Pinpoint the cell where the given text exists, returning its [x, y] midpoint coordinate. 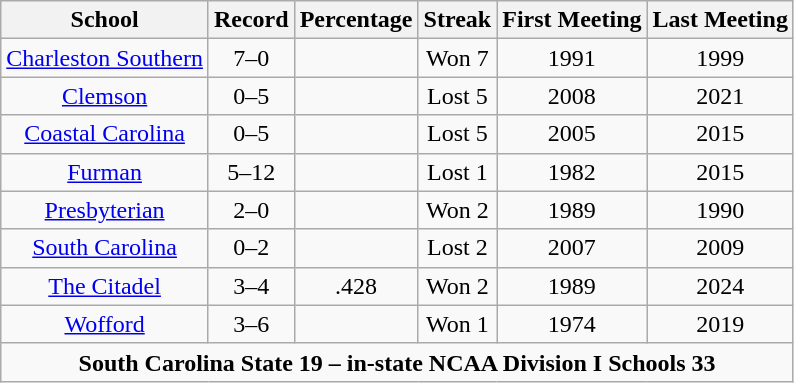
3–4 [251, 286]
First Meeting [572, 20]
Wofford [105, 324]
Lost 2 [458, 248]
2021 [720, 96]
Charleston Southern [105, 58]
Last Meeting [720, 20]
2008 [572, 96]
Lost 1 [458, 172]
Presbyterian [105, 210]
0–2 [251, 248]
5–12 [251, 172]
South Carolina [105, 248]
7–0 [251, 58]
1974 [572, 324]
1991 [572, 58]
Won 7 [458, 58]
1999 [720, 58]
Coastal Carolina [105, 134]
Streak [458, 20]
3–6 [251, 324]
1990 [720, 210]
2007 [572, 248]
The Citadel [105, 286]
2019 [720, 324]
School [105, 20]
Clemson [105, 96]
1982 [572, 172]
Percentage [356, 20]
South Carolina State 19 – in-state NCAA Division I Schools 33 [398, 362]
Record [251, 20]
2024 [720, 286]
Furman [105, 172]
Won 1 [458, 324]
.428 [356, 286]
2009 [720, 248]
2–0 [251, 210]
2005 [572, 134]
